Search for the cell housing the specified text and yield its (X, Y) center coordinate. 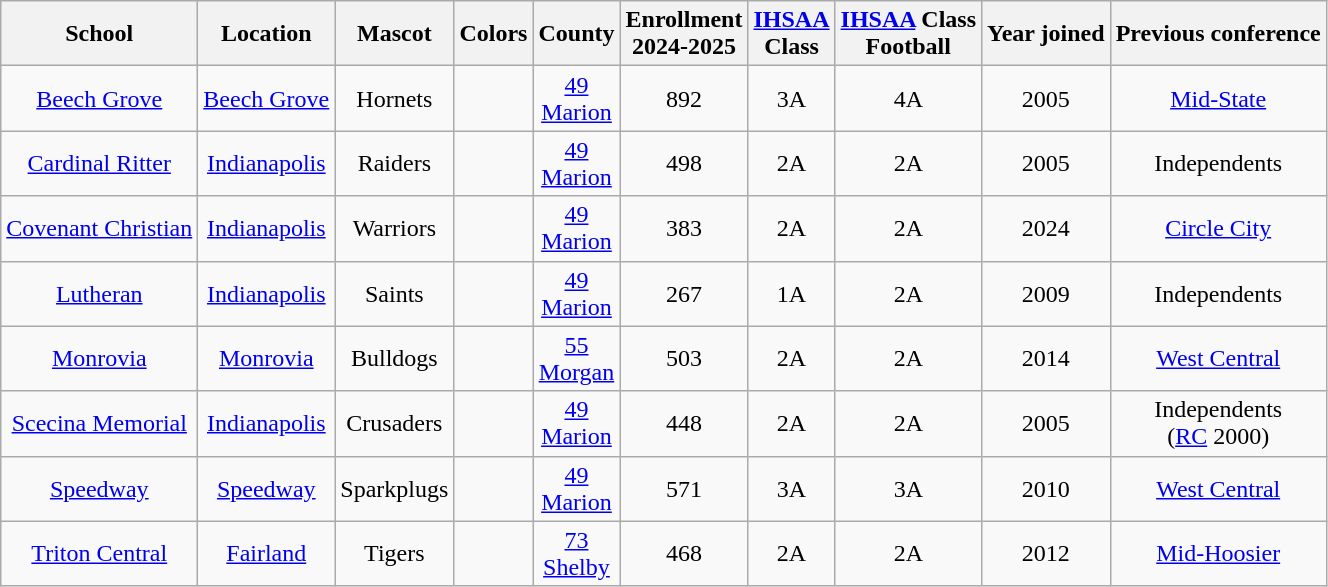
Location (266, 34)
498 (684, 164)
Triton Central (100, 554)
Bulldogs (394, 358)
Mid-Hoosier (1218, 554)
Year joined (1046, 34)
Fairland (266, 554)
Colors (494, 34)
2009 (1046, 294)
Raiders (394, 164)
Mascot (394, 34)
Scecina Memorial (100, 424)
Circle City (1218, 228)
4A (908, 98)
Warriors (394, 228)
Tigers (394, 554)
County (576, 34)
1A (792, 294)
Covenant Christian (100, 228)
73 Shelby (576, 554)
55 Morgan (576, 358)
2012 (1046, 554)
448 (684, 424)
IHSAA Class (792, 34)
Lutheran (100, 294)
Enrollment 2024-2025 (684, 34)
Crusaders (394, 424)
Mid-State (1218, 98)
503 (684, 358)
267 (684, 294)
2024 (1046, 228)
2014 (1046, 358)
2010 (1046, 488)
Previous conference (1218, 34)
383 (684, 228)
School (100, 34)
Hornets (394, 98)
571 (684, 488)
892 (684, 98)
IHSAA Class Football (908, 34)
Cardinal Ritter (100, 164)
Independents(RC 2000) (1218, 424)
468 (684, 554)
Saints (394, 294)
Sparkplugs (394, 488)
